Scan for the cell matching the given text and deliver its (X, Y) coordinate at center. 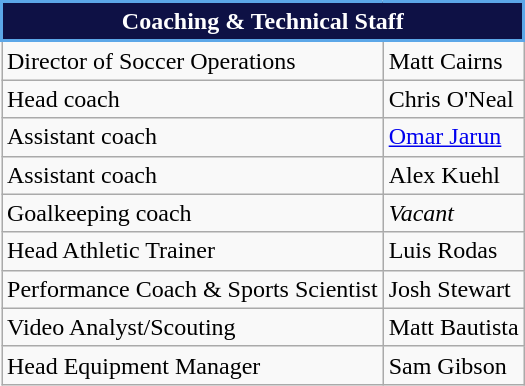
Director of Soccer Operations (193, 60)
Omar Jarun (454, 137)
Goalkeeping coach (193, 213)
Josh Stewart (454, 289)
Head Athletic Trainer (193, 251)
Matt Bautista (454, 327)
Head Equipment Manager (193, 365)
Luis Rodas (454, 251)
Sam Gibson (454, 365)
Vacant (454, 213)
Head coach (193, 99)
Chris O'Neal (454, 99)
Alex Kuehl (454, 175)
Video Analyst/Scouting (193, 327)
Coaching & Technical Staff (264, 22)
Matt Cairns (454, 60)
Performance Coach & Sports Scientist (193, 289)
